For the text-containing cell, return its midpoint in (x, y) coordinate format. 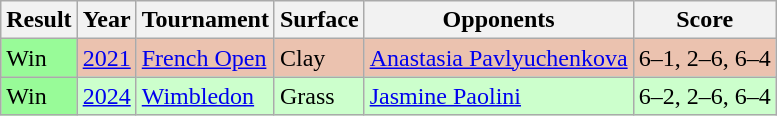
Wimbledon (205, 96)
Grass (319, 96)
6–1, 2–6, 6–4 (704, 58)
Opponents (498, 20)
Result (39, 20)
Clay (319, 58)
Jasmine Paolini (498, 96)
Surface (319, 20)
Tournament (205, 20)
French Open (205, 58)
2021 (106, 58)
Anastasia Pavlyuchenkova (498, 58)
Year (106, 20)
6–2, 2–6, 6–4 (704, 96)
2024 (106, 96)
Score (704, 20)
